Output the (x, y) coordinate of the center of the cell containing the given text.  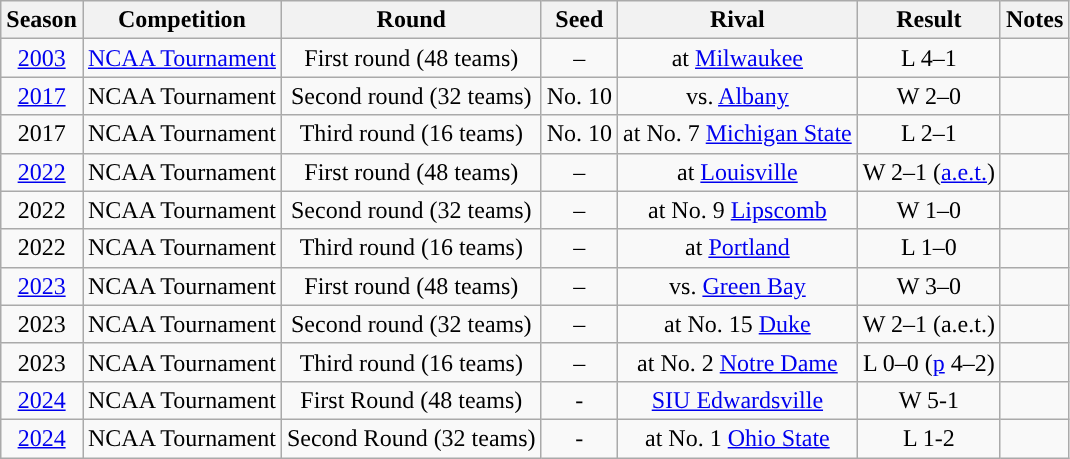
L 1-2 (928, 438)
W 1–0 (928, 210)
W 3–0 (928, 286)
Second Round (32 teams) (411, 438)
L 2–1 (928, 134)
vs. Green Bay (738, 286)
L 0–0 (p 4–2) (928, 362)
at No. 15 Duke (738, 324)
at No. 2 Notre Dame (738, 362)
Season (42, 20)
Round (411, 20)
Competition (182, 20)
2003 (42, 58)
at No. 1 Ohio State (738, 438)
Notes (1034, 20)
SIU Edwardsville (738, 400)
Seed (579, 20)
at Louisville (738, 172)
at No. 7 Michigan State (738, 134)
Result (928, 20)
vs. Albany (738, 96)
at Milwaukee (738, 58)
L 4–1 (928, 58)
L 1–0 (928, 248)
W 5-1 (928, 400)
First Round (48 teams) (411, 400)
at Portland (738, 248)
W 2–0 (928, 96)
Rival (738, 20)
at No. 9 Lipscomb (738, 210)
